Identify which cell holds the provided text, then report its (x, y) central coordinate. 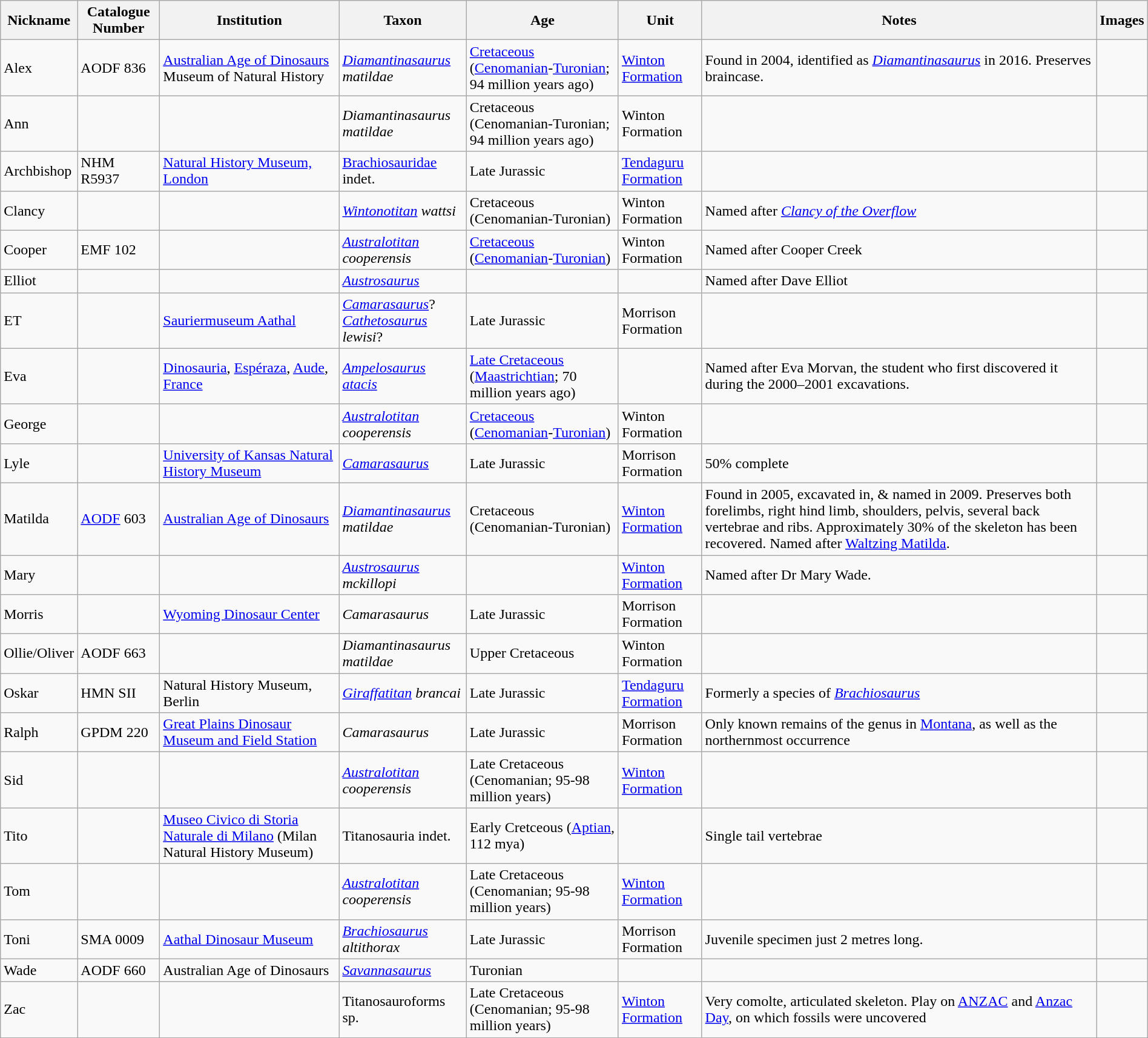
Named after Dr Mary Wade. (899, 574)
Wade (39, 970)
Archbishop (39, 171)
ET (39, 320)
Late Cretaceous (Maastrichtian; 70 million years ago) (543, 376)
Australian Age of Dinosaurs Museum of Natural History (249, 68)
Named after Eva Morvan, the student who first discovered it during the 2000–2001 excavations. (899, 376)
Institution (249, 21)
Alex (39, 68)
Museo Civico di Storia Naturale di Milano (Milan Natural History Museum) (249, 836)
Giraffatitan brancai (403, 693)
Tom (39, 891)
Brachiosaurus altithorax (403, 939)
Morris (39, 614)
Named after Cooper Creek (899, 250)
Lyle (39, 463)
Eva (39, 376)
University of Kansas Natural History Museum (249, 463)
George (39, 424)
Savannasaurus (403, 970)
NHM R5937 (119, 171)
Notes (899, 21)
Unit (660, 21)
Oskar (39, 693)
EMF 102 (119, 250)
Taxon (403, 21)
Ralph (39, 733)
Upper Cretaceous (543, 654)
Dinosauria, Espéraza, Aude, France (249, 376)
Age (543, 21)
SMA 0009 (119, 939)
Images (1122, 21)
Ampelosaurus atacis (403, 376)
GPDM 220 (119, 733)
AODF 603 (119, 518)
Formerly a species of Brachiosaurus (899, 693)
Titanosauroforms sp. (403, 1010)
Camarasaurus?Cathetosaurus lewisi? (403, 320)
Natural History Museum, Berlin (249, 693)
50% complete (899, 463)
Wyoming Dinosaur Center (249, 614)
Aathal Dinosaur Museum (249, 939)
Turonian (543, 970)
Named after Dave Elliot (899, 281)
Toni (39, 939)
Austrosaurus mckillopi (403, 574)
Ollie/Oliver (39, 654)
Clancy (39, 211)
AODF 836 (119, 68)
Very comolte, articulated skeleton. Play on ANZAC and Anzac Day, on which fossils were uncovered (899, 1010)
Early Cretceous (Aptian, 112 mya) (543, 836)
Titanosauria indet. (403, 836)
Catalogue Number (119, 21)
Austrosaurus (403, 281)
Wintonotitan wattsi (403, 211)
Single tail vertebrae (899, 836)
Great Plains Dinosaur Museum and Field Station (249, 733)
Elliot (39, 281)
Matilda (39, 518)
Natural History Museum, London (249, 171)
Sauriermuseum Aathal (249, 320)
Mary (39, 574)
Juvenile specimen just 2 metres long. (899, 939)
Sid (39, 780)
Nickname (39, 21)
Ann (39, 124)
Found in 2004, identified as Diamantinasaurus in 2016. Preserves braincase. (899, 68)
Brachiosauridae indet. (403, 171)
Zac (39, 1010)
Only known remains of the genus in Montana, as well as the northernmost occurrence (899, 733)
HMN SII (119, 693)
AODF 660 (119, 970)
Tito (39, 836)
Named after Clancy of the Overflow (899, 211)
Cooper (39, 250)
AODF 663 (119, 654)
